Detect which cell encompasses the target text, then output its [X, Y] center coordinate. 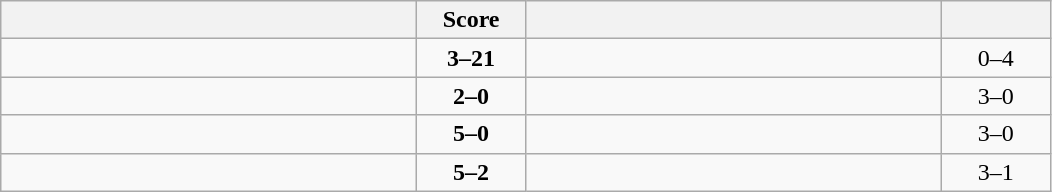
5–2 [472, 172]
2–0 [472, 96]
Score [472, 20]
0–4 [996, 58]
3–1 [996, 172]
5–0 [472, 134]
3–21 [472, 58]
